Return the [X, Y] coordinate for the center point of the cell that contains the specified text.  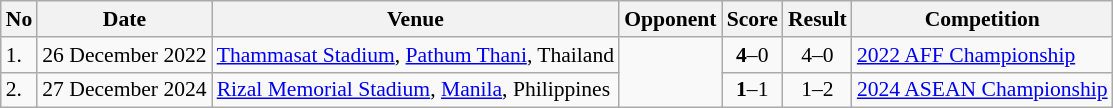
26 December 2022 [124, 55]
27 December 2024 [124, 90]
1–1 [752, 90]
2024 ASEAN Championship [982, 90]
Result [818, 19]
2022 AFF Championship [982, 55]
Thammasat Stadium, Pathum Thani, Thailand [416, 55]
Date [124, 19]
Score [752, 19]
Rizal Memorial Stadium, Manila, Philippines [416, 90]
No [20, 19]
Opponent [670, 19]
1–2 [818, 90]
Competition [982, 19]
Venue [416, 19]
2. [20, 90]
1. [20, 55]
